Capture the cell that displays the provided text and extract its (x, y) central coordinate. 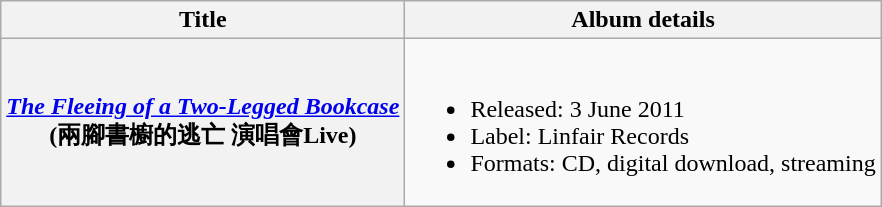
The Fleeing of a Two-Legged Bookcase(兩腳書櫥的逃亡 演唱會Live) (203, 122)
Title (203, 20)
Album details (643, 20)
Released: 3 June 2011Label: Linfair RecordsFormats: CD, digital download, streaming (643, 122)
